From the cell containing the given text, extract its center point as [x, y] coordinate. 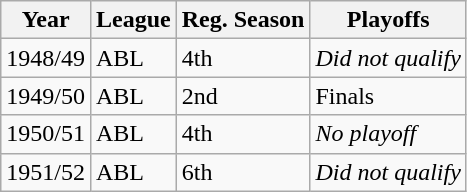
Playoffs [388, 20]
Reg. Season [243, 20]
1948/49 [46, 58]
1951/52 [46, 172]
2nd [243, 96]
League [133, 20]
1949/50 [46, 96]
Finals [388, 96]
6th [243, 172]
1950/51 [46, 134]
No playoff [388, 134]
Year [46, 20]
